Return (X, Y) of the center of cell containing provided text 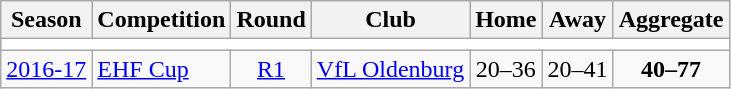
Round (271, 20)
40–77 (671, 69)
20–36 (506, 69)
Club (390, 20)
Aggregate (671, 20)
EHF Cup (162, 69)
2016-17 (46, 69)
Competition (162, 20)
20–41 (578, 69)
VfL Oldenburg (390, 69)
R1 (271, 69)
Home (506, 20)
Season (46, 20)
Away (578, 20)
